Return (x, y) of the center of cell containing provided text 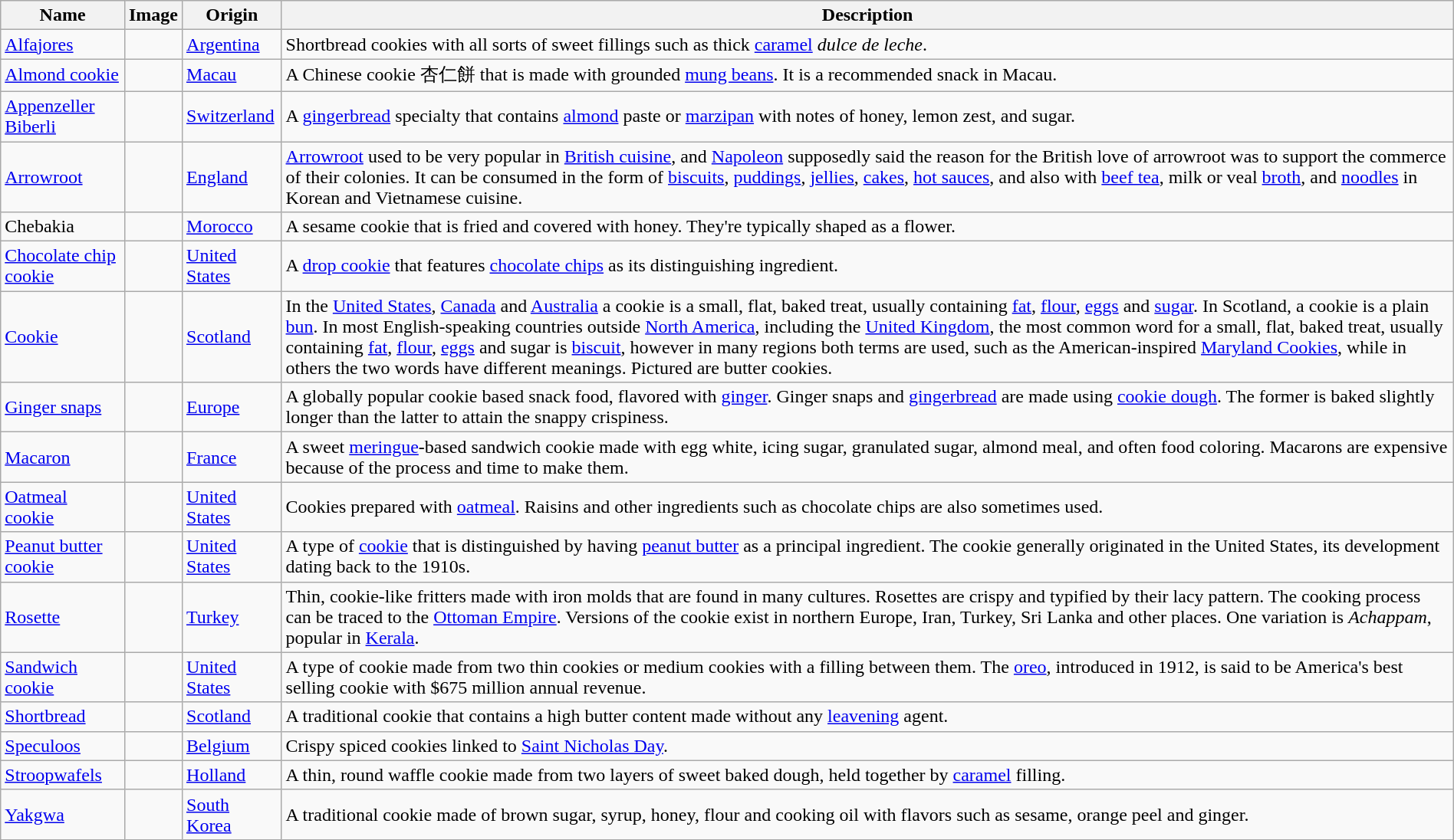
Morocco (232, 227)
South Korea (232, 814)
Oatmeal cookie (63, 507)
Rosette (63, 617)
Macau (232, 75)
Switzerland (232, 116)
Origin (232, 15)
Yakgwa (63, 814)
Appenzeller Biberli (63, 116)
Ginger snaps (63, 408)
A gingerbread specialty that contains almond paste or marzipan with notes of honey, lemon zest, and sugar. (867, 116)
A traditional cookie that contains a high butter content made without any leavening agent. (867, 717)
Image (153, 15)
France (232, 457)
Peanut butter cookie (63, 556)
Chebakia (63, 227)
A drop cookie that features chocolate chips as its distinguishing ingredient. (867, 267)
Name (63, 15)
Holland (232, 775)
Shortbread (63, 717)
Europe (232, 408)
Turkey (232, 617)
Sandwich cookie (63, 678)
Description (867, 15)
Macaron (63, 457)
Shortbread cookies with all sorts of sweet fillings such as thick caramel dulce de leche. (867, 44)
Argentina (232, 44)
Speculoos (63, 746)
Cookies prepared with oatmeal. Raisins and other ingredients such as chocolate chips are also sometimes used. (867, 507)
A thin, round waffle cookie made from two layers of sweet baked dough, held together by caramel filling. (867, 775)
Cookie (63, 337)
Almond cookie (63, 75)
Crispy spiced cookies linked to Saint Nicholas Day. (867, 746)
A traditional cookie made of brown sugar, syrup, honey, flour and cooking oil with flavors such as sesame, orange peel and ginger. (867, 814)
Stroopwafels (63, 775)
Alfajores (63, 44)
Belgium (232, 746)
A sesame cookie that is fried and covered with honey. They're typically shaped as a flower. (867, 227)
A Chinese cookie 杏仁餅 that is made with grounded mung beans. It is a recommended snack in Macau. (867, 75)
Chocolate chip cookie (63, 267)
Arrowroot (63, 176)
England (232, 176)
